Pinpoint the cell where the given text exists, returning its (x, y) midpoint coordinate. 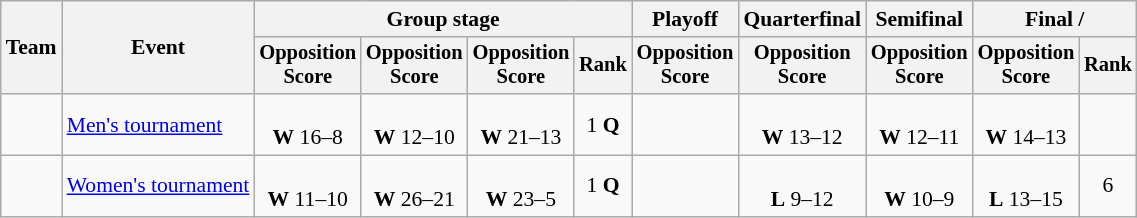
W 10–9 (920, 186)
Playoff (686, 19)
Semifinal (920, 19)
W 26–21 (414, 186)
W 16–8 (308, 124)
W 21–13 (522, 124)
6 (1108, 186)
Men's tournament (158, 124)
Team (32, 48)
Women's tournament (158, 186)
W 12–11 (920, 124)
Final / (1055, 19)
W 12–10 (414, 124)
W 23–5 (522, 186)
W 14–13 (1026, 124)
W 11–10 (308, 186)
Group stage (442, 19)
Event (158, 48)
W 13–12 (802, 124)
Quarterfinal (802, 19)
L 13–15 (1026, 186)
L 9–12 (802, 186)
